Scan for the cell matching the given text and deliver its [x, y] coordinate at center. 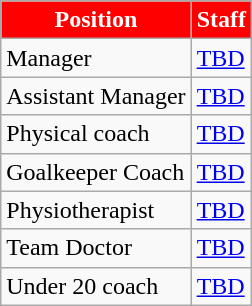
Staff [221, 20]
Position [96, 20]
Physiotherapist [96, 210]
Goalkeeper Coach [96, 172]
Assistant Manager [96, 96]
Under 20 coach [96, 286]
Physical coach [96, 134]
Manager [96, 58]
Team Doctor [96, 248]
